Locate the cell with the specified text and output its [x, y] center coordinate. 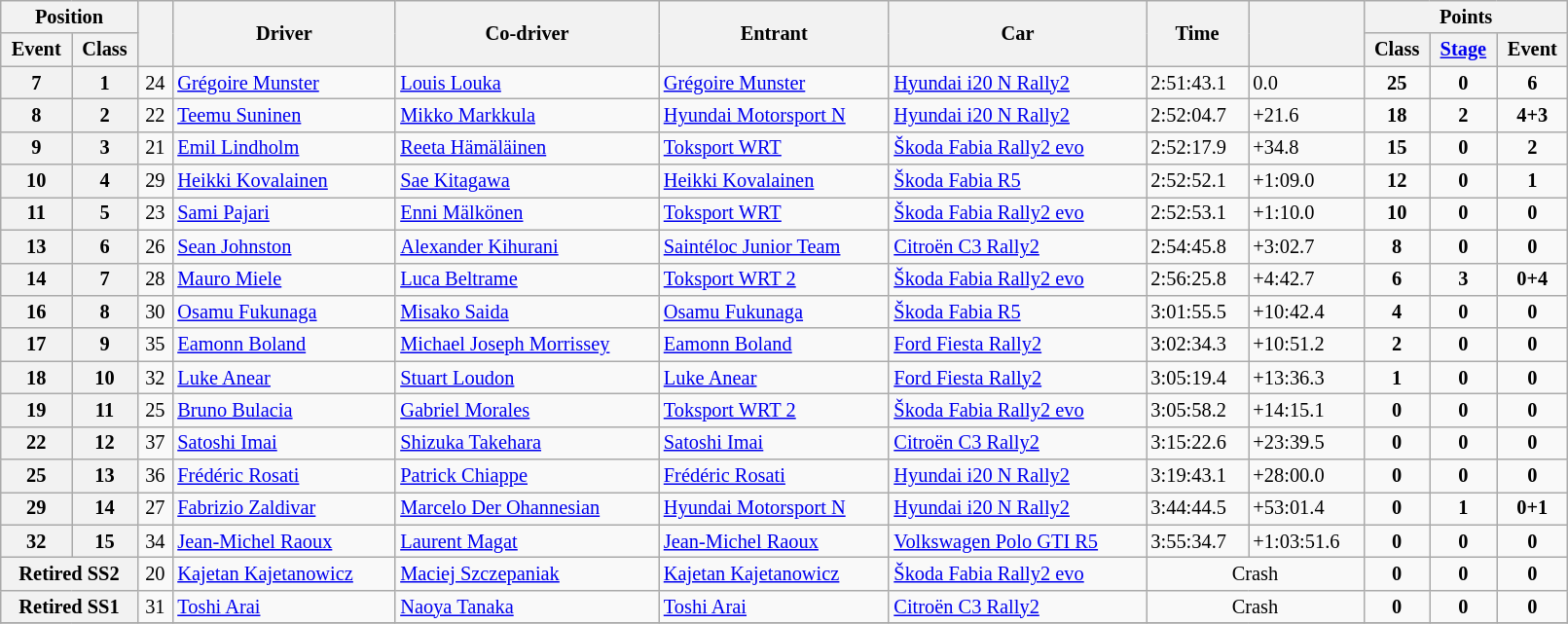
Saintéloc Junior Team [775, 246]
4+3 [1532, 115]
37 [155, 443]
+13:36.3 [1306, 378]
Points [1466, 17]
28 [155, 279]
+1:10.0 [1306, 213]
Sae Kitagawa [528, 181]
23 [155, 213]
+3:02.7 [1306, 246]
Maciej Szczepaniak [528, 573]
30 [155, 312]
26 [155, 246]
Naoya Tanaka [528, 606]
Driver [284, 33]
3:05:58.2 [1197, 410]
36 [155, 476]
0+1 [1532, 508]
Stage [1464, 50]
21 [155, 148]
Co-driver [528, 33]
Position [70, 17]
2:52:53.1 [1197, 213]
Mikko Markkula [528, 115]
3:05:19.4 [1197, 378]
3:44:44.5 [1197, 508]
Luca Beltrame [528, 279]
2:54:45.8 [1197, 246]
Louis Louka [528, 83]
+14:15.1 [1306, 410]
+21.6 [1306, 115]
Michael Joseph Morrissey [528, 345]
+28:00.0 [1306, 476]
34 [155, 541]
+23:39.5 [1306, 443]
5 [105, 213]
24 [155, 83]
+53:01.4 [1306, 508]
Retired SS1 [70, 606]
Shizuka Takehara [528, 443]
19 [37, 410]
2:52:17.9 [1197, 148]
0+4 [1532, 279]
Mauro Miele [284, 279]
Reeta Hämäläinen [528, 148]
3:19:43.1 [1197, 476]
Sami Pajari [284, 213]
+10:51.2 [1306, 345]
17 [37, 345]
Emil Lindholm [284, 148]
3:55:34.7 [1197, 541]
Car [1017, 33]
Sean Johnston [284, 246]
Bruno Bulacia [284, 410]
Gabriel Morales [528, 410]
+10:42.4 [1306, 312]
27 [155, 508]
2:51:43.1 [1197, 83]
Teemu Suninen [284, 115]
+34.8 [1306, 148]
2:52:52.1 [1197, 181]
Marcelo Der Ohannesian [528, 508]
Misako Saida [528, 312]
+1:09.0 [1306, 181]
Enni Mälkönen [528, 213]
2:56:25.8 [1197, 279]
Alexander Kihurani [528, 246]
Fabrizio Zaldivar [284, 508]
3:01:55.5 [1197, 312]
Entrant [775, 33]
0.0 [1306, 83]
+4:42.7 [1306, 279]
Time [1197, 33]
3:15:22.6 [1197, 443]
Patrick Chiappe [528, 476]
Volkswagen Polo GTI R5 [1017, 541]
Stuart Loudon [528, 378]
3:02:34.3 [1197, 345]
31 [155, 606]
2:52:04.7 [1197, 115]
16 [37, 312]
Laurent Magat [528, 541]
20 [155, 573]
+1:03:51.6 [1306, 541]
35 [155, 345]
Retired SS2 [70, 573]
